Locate the cell with the specified text and output its [X, Y] center coordinate. 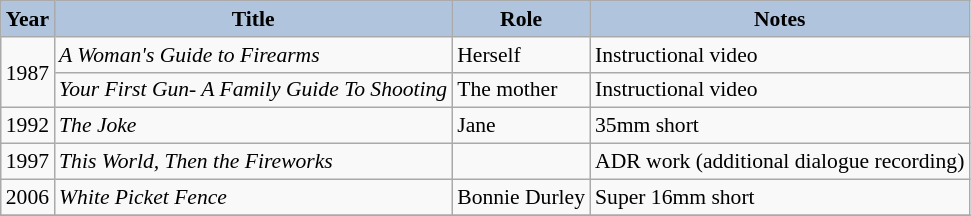
1987 [28, 72]
Role [521, 19]
This World, Then the Fireworks [253, 162]
Herself [521, 55]
A Woman's Guide to Firearms [253, 55]
White Picket Fence [253, 197]
2006 [28, 197]
Jane [521, 126]
35mm short [780, 126]
The mother [521, 90]
Bonnie Durley [521, 197]
Super 16mm short [780, 197]
The Joke [253, 126]
Year [28, 19]
ADR work (additional dialogue recording) [780, 162]
1997 [28, 162]
Title [253, 19]
1992 [28, 126]
Your First Gun- A Family Guide To Shooting [253, 90]
Notes [780, 19]
